From the cell containing the given text, extract its center point as (x, y) coordinate. 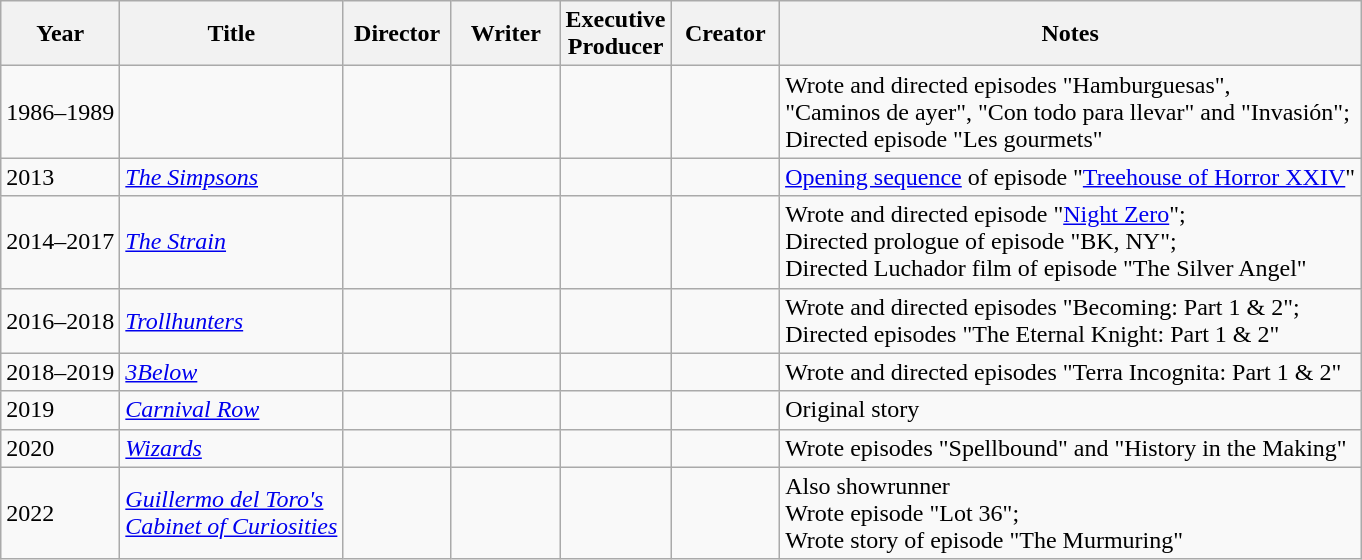
Carnival Row (232, 410)
2018–2019 (60, 372)
2013 (60, 177)
1986–1989 (60, 112)
Wrote and directed episodes "Hamburguesas","Caminos de ayer", "Con todo para llevar" and "Invasión";Directed episode "Les gourmets" (1070, 112)
Trollhunters (232, 320)
Wrote and directed episodes "Becoming: Part 1 & 2";Directed episodes "The Eternal Knight: Part 1 & 2" (1070, 320)
Year (60, 34)
3Below (232, 372)
Wrote episodes "Spellbound" and "History in the Making" (1070, 448)
Wrote and directed episode "Night Zero";Directed prologue of episode "BK, NY";Directed Luchador film of episode "The Silver Angel" (1070, 242)
The Simpsons (232, 177)
Title (232, 34)
2019 (60, 410)
2016–2018 (60, 320)
Creator (726, 34)
Also showrunnerWrote episode "Lot 36";Wrote story of episode "The Murmuring" (1070, 513)
ExecutiveProducer (616, 34)
Wrote and directed episodes "Terra Incognita: Part 1 & 2" (1070, 372)
Writer (506, 34)
Wizards (232, 448)
Original story (1070, 410)
Notes (1070, 34)
2020 (60, 448)
2014–2017 (60, 242)
The Strain (232, 242)
Opening sequence of episode "Treehouse of Horror XXIV" (1070, 177)
2022 (60, 513)
Guillermo del Toro'sCabinet of Curiosities (232, 513)
Director (398, 34)
